Extract the (X, Y) coordinate from the center of the cell holding the provided text.  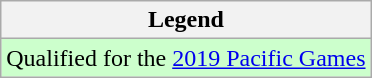
Qualified for the 2019 Pacific Games (186, 58)
Legend (186, 20)
